Locate the cell with the specified text and output its [X, Y] center coordinate. 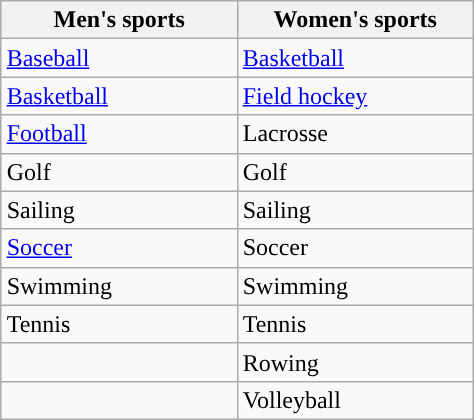
Field hockey [355, 96]
Women's sports [355, 20]
Baseball [119, 58]
Rowing [355, 362]
Football [119, 134]
Volleyball [355, 400]
Lacrosse [355, 134]
Men's sports [119, 20]
